Search for the cell housing the specified text and yield its [X, Y] center coordinate. 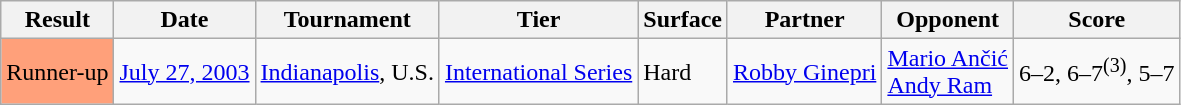
Result [58, 20]
International Series [538, 72]
Tier [538, 20]
Score [1097, 20]
Partner [804, 20]
Tournament [347, 20]
Robby Ginepri [804, 72]
6–2, 6–7(3), 5–7 [1097, 72]
July 27, 2003 [184, 72]
Indianapolis, U.S. [347, 72]
Surface [683, 20]
Hard [683, 72]
Date [184, 20]
Runner-up [58, 72]
Opponent [948, 20]
Mario Ančić Andy Ram [948, 72]
